Locate the cell with the specified text and output its [x, y] center coordinate. 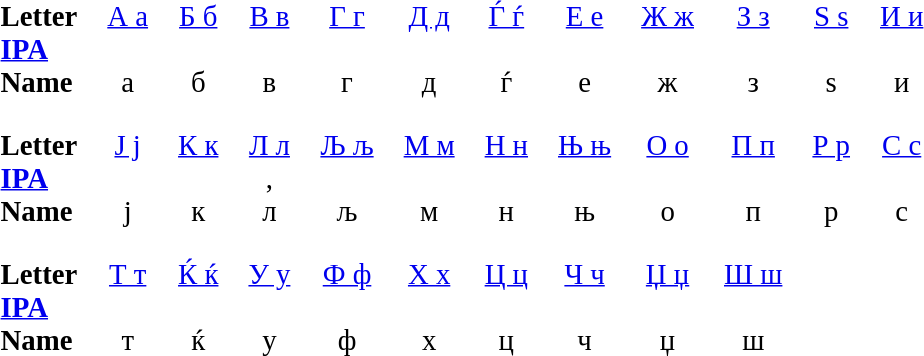
О о о [668, 178]
Л л , л [269, 178]
Р р р [831, 178]
П п п [753, 178]
Ј ј ј [128, 178]
Њ њ њ [584, 178]
М м м [430, 178]
Љ љ љ [346, 178]
К к к [198, 178]
Н н н [506, 178]
